From the cell containing the given text, extract its center point as [x, y] coordinate. 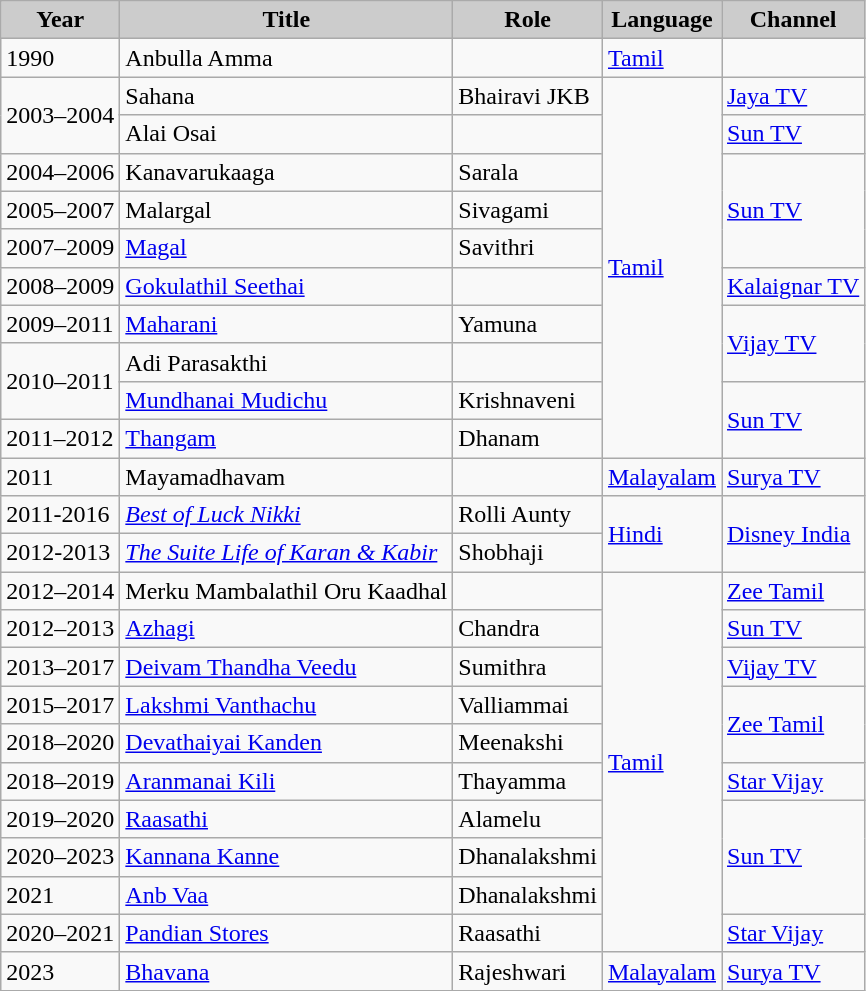
Azhagi [286, 629]
Disney India [794, 534]
2020–2021 [60, 933]
Anbulla Amma [286, 58]
Channel [794, 20]
Bhairavi JKB [528, 96]
Maharani [286, 324]
Dhanam [528, 438]
Kanavarukaaga [286, 172]
Shobhaji [528, 553]
Rajeshwari [528, 971]
2021 [60, 895]
2018–2019 [60, 781]
Meenakshi [528, 743]
Magal [286, 248]
2013–2017 [60, 667]
Devathaiyai Kanden [286, 743]
2012–2014 [60, 591]
Merku Mambalathil Oru Kaadhal [286, 591]
2018–2020 [60, 743]
Sahana [286, 96]
Rolli Aunty [528, 515]
Best of Luck Nikki [286, 515]
2015–2017 [60, 705]
Kannana Kanne [286, 857]
2020–2023 [60, 857]
2007–2009 [60, 248]
2011 [60, 477]
2019–2020 [60, 819]
2008–2009 [60, 286]
Alamelu [528, 819]
Thayamma [528, 781]
Sumithra [528, 667]
Aranmanai Kili [286, 781]
2012-2013 [60, 553]
2005–2007 [60, 210]
Hindi [662, 534]
Lakshmi Vanthachu [286, 705]
Alai Osai [286, 134]
Bhavana [286, 971]
Pandian Stores [286, 933]
Mundhanai Mudichu [286, 400]
Chandra [528, 629]
Valliammai [528, 705]
Adi Parasakthi [286, 362]
2011–2012 [60, 438]
Gokulathil Seethai [286, 286]
Year [60, 20]
Mayamadhavam [286, 477]
2004–2006 [60, 172]
Malargal [286, 210]
Sivagami [528, 210]
Jaya TV [794, 96]
Deivam Thandha Veedu [286, 667]
2011-2016 [60, 515]
2010–2011 [60, 381]
Savithri [528, 248]
Kalaignar TV [794, 286]
Yamuna [528, 324]
Anb Vaa [286, 895]
2023 [60, 971]
2012–2013 [60, 629]
Language [662, 20]
2009–2011 [60, 324]
2003–2004 [60, 115]
Krishnaveni [528, 400]
Role [528, 20]
The Suite Life of Karan & Kabir [286, 553]
Title [286, 20]
Thangam [286, 438]
Sarala [528, 172]
1990 [60, 58]
